Return the [X, Y] coordinate for the center point of the cell that contains the specified text.  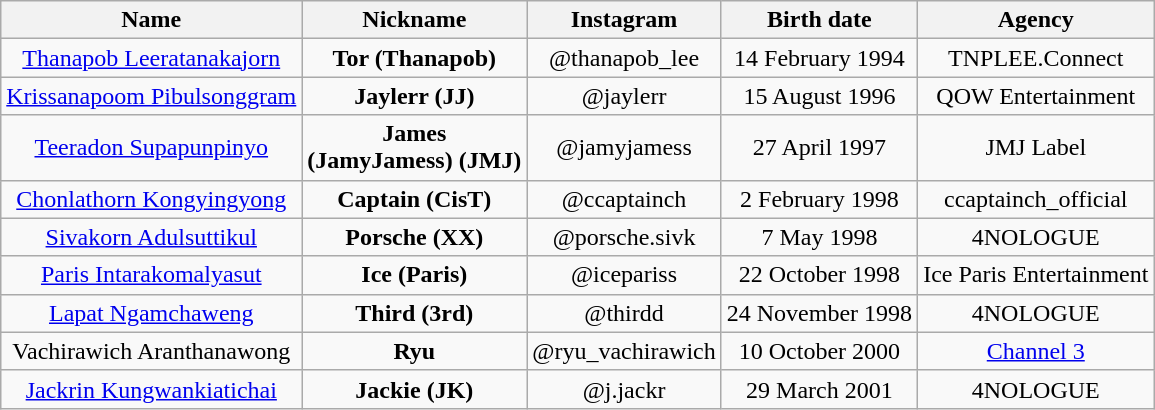
@j.jackr [624, 389]
29 March 2001 [819, 389]
QOW Entertainment [1036, 96]
@jamyjamess [624, 148]
@ccaptainch [624, 199]
Krissanapoom Pibulsonggram [152, 96]
15 August 1996 [819, 96]
Channel 3 [1036, 351]
22 October 1998 [819, 275]
Ice (Paris) [414, 275]
Porsche (XX) [414, 237]
Tor (Thanapob) [414, 58]
Instagram [624, 20]
Sivakorn Adulsuttikul [152, 237]
@ryu_vachirawich [624, 351]
27 April 1997 [819, 148]
Jackie (JK) [414, 389]
Chonlathorn Kongyingyong [152, 199]
Jaylerr (JJ) [414, 96]
JMJ Label [1036, 148]
14 February 1994 [819, 58]
@thirdd [624, 313]
Thanapob Leeratanakajorn [152, 58]
Vachirawich Aranthanawong [152, 351]
10 October 2000 [819, 351]
24 November 1998 [819, 313]
2 February 1998 [819, 199]
7 May 1998 [819, 237]
@porsche.sivk [624, 237]
Birth date [819, 20]
ccaptainch_official [1036, 199]
@jaylerr [624, 96]
James(JamyJamess) (JMJ) [414, 148]
Nickname [414, 20]
@icepariss [624, 275]
Third (3rd) [414, 313]
Ryu [414, 351]
Captain (CisT) [414, 199]
TNPLEE.Connect [1036, 58]
Teeradon Supapunpinyo [152, 148]
Jackrin Kungwankiatichai [152, 389]
Ice Paris Entertainment [1036, 275]
Agency [1036, 20]
Paris Intarakomalyasut [152, 275]
Name [152, 20]
@thanapob_lee [624, 58]
Lapat Ngamchaweng [152, 313]
